Extract the [x, y] coordinate from the center of the cell holding the provided text.  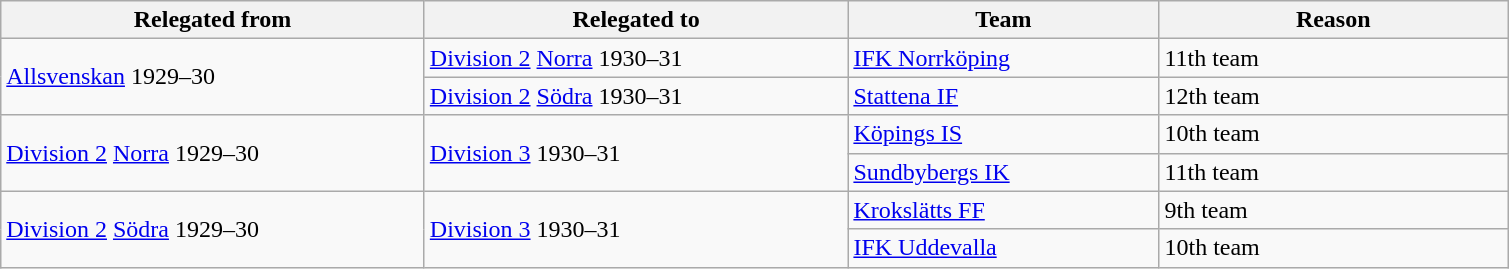
IFK Norrköping [1004, 58]
Köpings IS [1004, 134]
12th team [1334, 96]
Reason [1334, 20]
9th team [1334, 210]
Sundbybergs IK [1004, 172]
Relegated from [213, 20]
Division 2 Södra 1929–30 [213, 229]
Stattena IF [1004, 96]
Allsvenskan 1929–30 [213, 77]
Krokslätts FF [1004, 210]
IFK Uddevalla [1004, 248]
Team [1004, 20]
Division 2 Norra 1929–30 [213, 153]
Division 2 Norra 1930–31 [636, 58]
Division 2 Södra 1930–31 [636, 96]
Relegated to [636, 20]
